From the cell containing the given text, extract its center point as (x, y) coordinate. 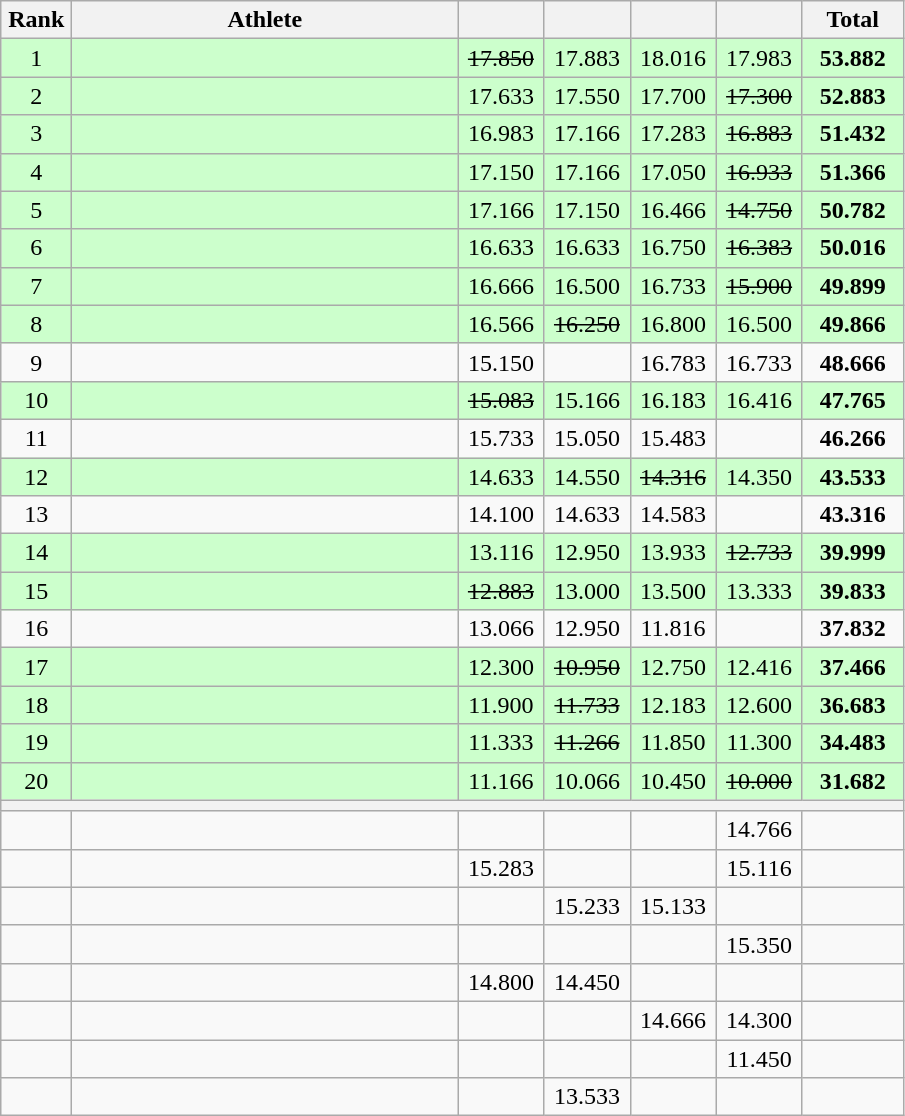
5 (36, 210)
17.550 (587, 96)
16.566 (501, 324)
14.766 (759, 830)
14.450 (587, 982)
15.350 (759, 944)
12.183 (673, 705)
15.283 (501, 868)
39.999 (852, 553)
14.583 (673, 515)
18.016 (673, 58)
2 (36, 96)
43.316 (852, 515)
15.483 (673, 438)
10 (36, 400)
31.682 (852, 781)
37.832 (852, 629)
36.683 (852, 705)
13.116 (501, 553)
52.883 (852, 96)
20 (36, 781)
Rank (36, 20)
11.816 (673, 629)
16 (36, 629)
12.416 (759, 667)
43.533 (852, 477)
12.883 (501, 591)
13.533 (587, 1097)
16.750 (673, 248)
12.733 (759, 553)
16.666 (501, 286)
13.000 (587, 591)
13.066 (501, 629)
15 (36, 591)
10.066 (587, 781)
6 (36, 248)
15.900 (759, 286)
46.266 (852, 438)
15.233 (587, 906)
14.800 (501, 982)
16.983 (501, 134)
12 (36, 477)
17.633 (501, 96)
14.750 (759, 210)
19 (36, 743)
50.782 (852, 210)
16.383 (759, 248)
17.883 (587, 58)
13.333 (759, 591)
13.933 (673, 553)
18 (36, 705)
17.700 (673, 96)
49.866 (852, 324)
10.950 (587, 667)
16.800 (673, 324)
14.350 (759, 477)
11.266 (587, 743)
48.666 (852, 362)
51.366 (852, 172)
50.016 (852, 248)
Athlete (265, 20)
4 (36, 172)
15.133 (673, 906)
16.466 (673, 210)
Total (852, 20)
14.666 (673, 1020)
16.416 (759, 400)
17.300 (759, 96)
11.333 (501, 743)
14.550 (587, 477)
15.116 (759, 868)
10.000 (759, 781)
13.500 (673, 591)
8 (36, 324)
12.600 (759, 705)
11.166 (501, 781)
17.050 (673, 172)
12.300 (501, 667)
11.450 (759, 1059)
14 (36, 553)
17 (36, 667)
11.300 (759, 743)
11.850 (673, 743)
39.833 (852, 591)
7 (36, 286)
11.900 (501, 705)
51.432 (852, 134)
1 (36, 58)
47.765 (852, 400)
53.882 (852, 58)
14.316 (673, 477)
15.083 (501, 400)
10.450 (673, 781)
15.733 (501, 438)
34.483 (852, 743)
16.783 (673, 362)
16.250 (587, 324)
15.050 (587, 438)
14.300 (759, 1020)
13 (36, 515)
15.166 (587, 400)
11 (36, 438)
9 (36, 362)
37.466 (852, 667)
3 (36, 134)
17.283 (673, 134)
17.983 (759, 58)
16.883 (759, 134)
49.899 (852, 286)
11.733 (587, 705)
15.150 (501, 362)
16.933 (759, 172)
16.183 (673, 400)
14.100 (501, 515)
12.750 (673, 667)
17.850 (501, 58)
